Provide the (X, Y) coordinate of the cell's center where the given text is located.  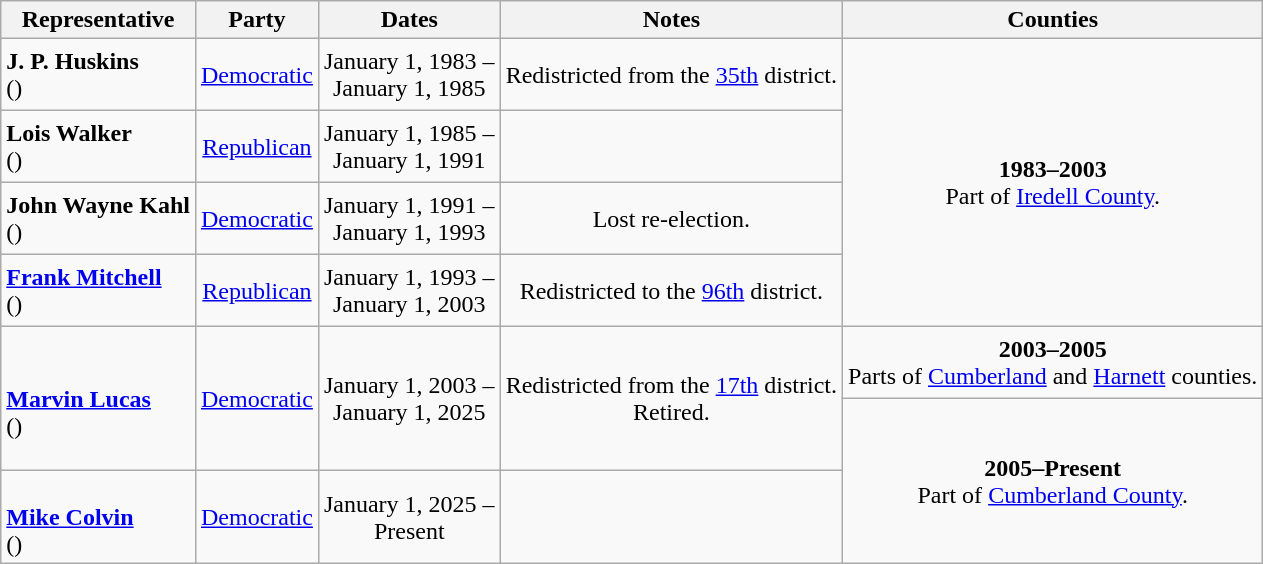
Redistricted to the 96th district. (671, 291)
January 1, 1991 – January 1, 1993 (409, 219)
Counties (1053, 20)
Redistricted from the 17th district. Retired. (671, 399)
John Wayne Kahl() (98, 219)
Notes (671, 20)
January 1, 1993 – January 1, 2003 (409, 291)
1983–2003 Part of Iredell County. (1053, 183)
2005–Present Part of Cumberland County. (1053, 481)
January 1, 2025 – Present (409, 517)
January 1, 1983 – January 1, 1985 (409, 75)
J. P. Huskins() (98, 75)
Lois Walker() (98, 147)
Marvin Lucas() (98, 399)
Frank Mitchell() (98, 291)
Mike Colvin() (98, 517)
Lost re-election. (671, 219)
January 1, 2003 – January 1, 2025 (409, 399)
2003–2005 Parts of Cumberland and Harnett counties. (1053, 363)
Representative (98, 20)
January 1, 1985 – January 1, 1991 (409, 147)
Redistricted from the 35th district. (671, 75)
Party (256, 20)
Dates (409, 20)
